For the text-containing cell, return its midpoint in (X, Y) coordinate format. 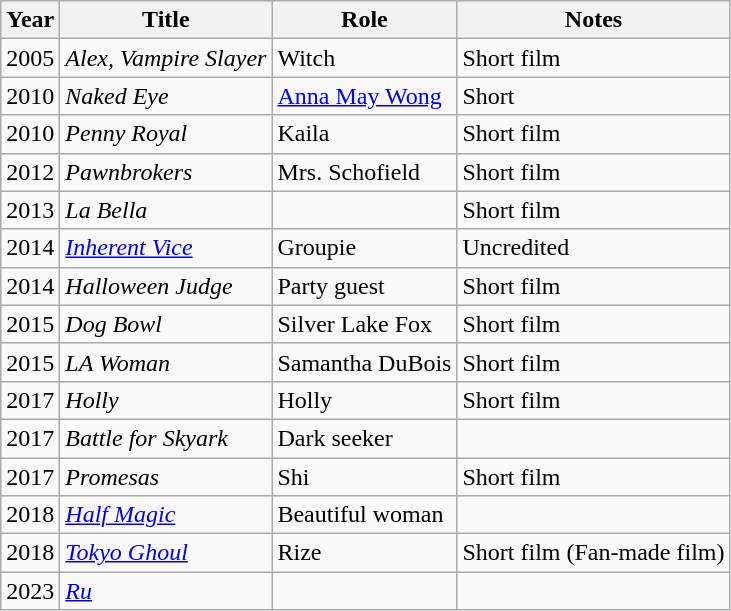
Role (364, 20)
Dog Bowl (166, 324)
Dark seeker (364, 438)
Beautiful woman (364, 515)
Kaila (364, 134)
Ru (166, 591)
Samantha DuBois (364, 362)
Tokyo Ghoul (166, 553)
Mrs. Schofield (364, 172)
Rize (364, 553)
Title (166, 20)
Pawnbrokers (166, 172)
Battle for Skyark (166, 438)
Short film (Fan-made film) (594, 553)
Naked Eye (166, 96)
Year (30, 20)
Halloween Judge (166, 286)
Party guest (364, 286)
2012 (30, 172)
Silver Lake Fox (364, 324)
La Bella (166, 210)
Shi (364, 477)
Half Magic (166, 515)
Promesas (166, 477)
Groupie (364, 248)
Uncredited (594, 248)
Anna May Wong (364, 96)
Short (594, 96)
Witch (364, 58)
2005 (30, 58)
2023 (30, 591)
Inherent Vice (166, 248)
Penny Royal (166, 134)
Alex, Vampire Slayer (166, 58)
2013 (30, 210)
Notes (594, 20)
LA Woman (166, 362)
